Determine the [X, Y] coordinate at the center of the cell enclosing the given text.  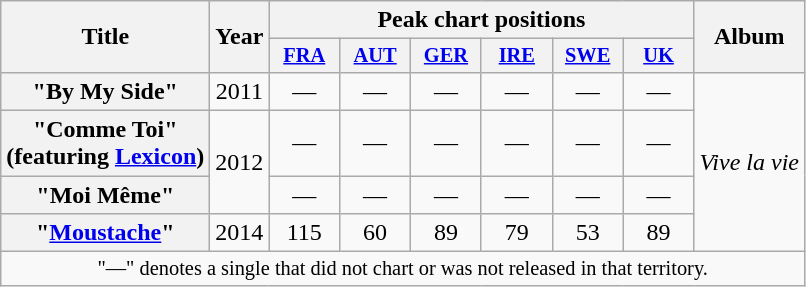
"Comme Toi"(featuring Lexicon) [106, 144]
"Moustache" [106, 233]
Year [240, 37]
115 [304, 233]
79 [516, 233]
"Moi Même" [106, 195]
FRA [304, 56]
"—" denotes a single that did not chart or was not released in that territory. [403, 269]
"By My Side" [106, 91]
53 [588, 233]
60 [376, 233]
2012 [240, 162]
2011 [240, 91]
Peak chart positions [482, 20]
Vive la vie [750, 162]
Album [750, 37]
SWE [588, 56]
AUT [376, 56]
IRE [516, 56]
GER [446, 56]
Title [106, 37]
UK [658, 56]
2014 [240, 233]
